Find where the given text appears and provide that cell's center as [X, Y] coordinate. 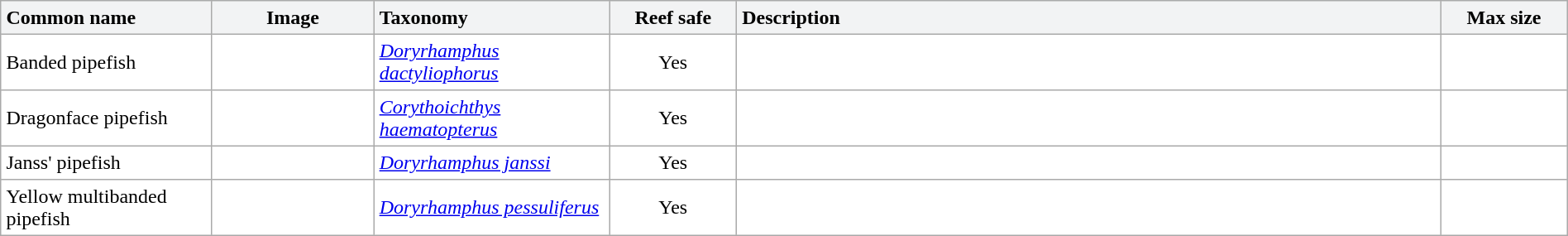
Image [293, 17]
Janss' pipefish [106, 162]
Description [1088, 17]
Taxonomy [491, 17]
Yellow multibanded pipefish [106, 208]
Banded pipefish [106, 62]
Common name [106, 17]
Reef safe [673, 17]
Corythoichthys haematopterus [491, 118]
Doryrhamphus dactyliophorus [491, 62]
Doryrhamphus pessuliferus [491, 208]
Dragonface pipefish [106, 118]
Max size [1504, 17]
Doryrhamphus janssi [491, 162]
